Scan for the cell matching the given text and deliver its (x, y) coordinate at center. 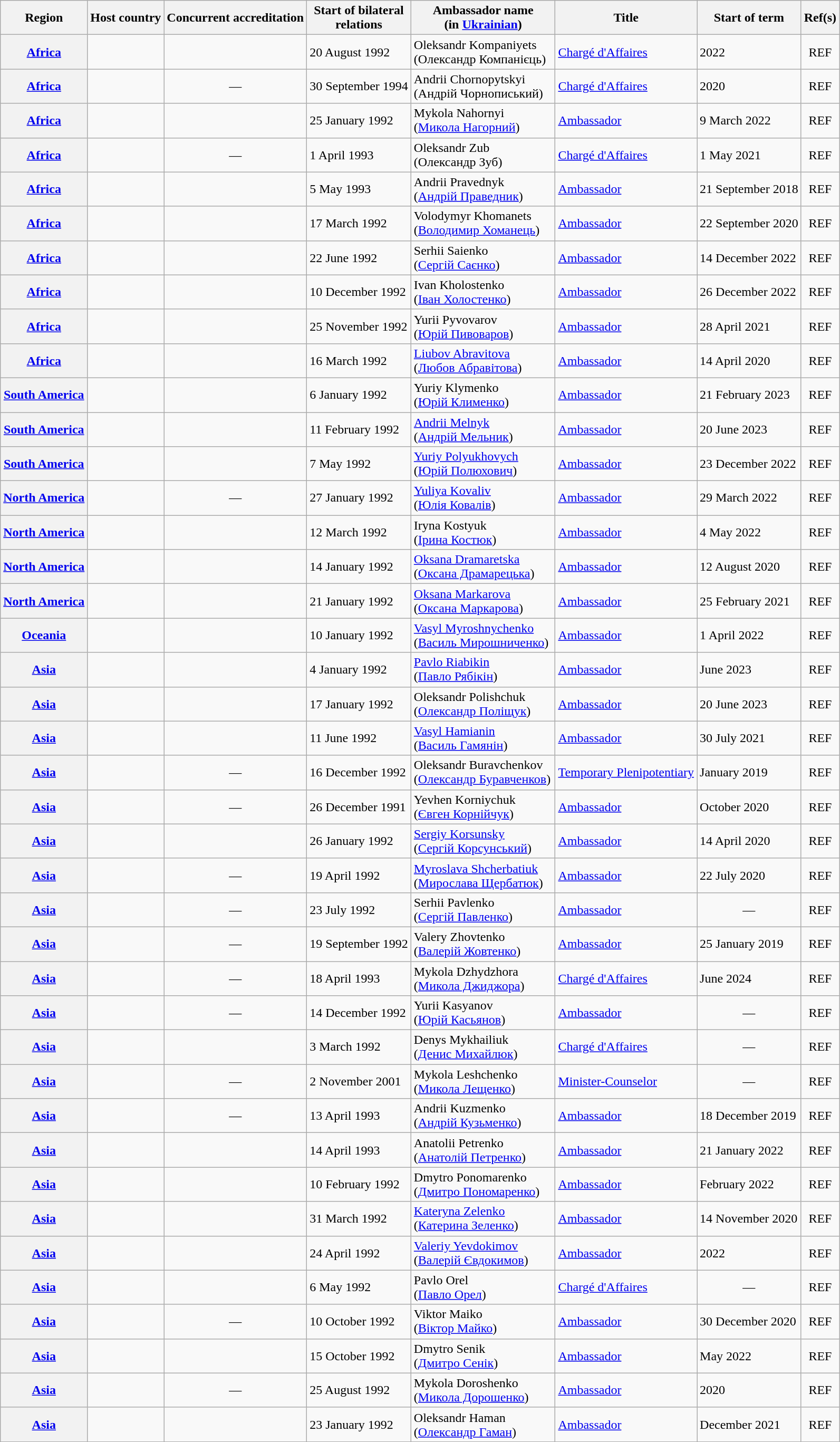
12 March 1992 (359, 533)
1 May 2021 (749, 155)
10 December 1992 (359, 292)
25 February 2021 (749, 601)
Vasyl Hamianin(Василь Гамянін) (483, 738)
13 April 1993 (359, 1116)
24 April 1992 (359, 1253)
Anatolii Petrenko(Анатолій Петренко) (483, 1150)
18 April 1993 (359, 978)
Yurii Kasyanov(Юрій Касьянов) (483, 1013)
Liubov Abravitova(Любов Абравітова) (483, 361)
23 January 1992 (359, 1424)
4 January 1992 (359, 670)
1 April 2022 (749, 635)
Host country (125, 18)
Minister-Counselor (626, 1081)
21 February 2023 (749, 395)
Viktor Maiko(Віктор Майко) (483, 1322)
Oksana Markarova(Оксана Маркарова) (483, 601)
20 August 1992 (359, 52)
Oleksandr Kompaniyets(Олександр Компанієць) (483, 52)
15 October 1992 (359, 1356)
Serhii Saienko(Сергій Саєнко) (483, 257)
Andrii Melnyk(Андрій Мельник) (483, 429)
17 January 1992 (359, 704)
Yuliya Kovaliv(Юлія Ковалів) (483, 498)
January 2019 (749, 772)
10 January 1992 (359, 635)
Ivan Kholostenko(Іван Холостенко) (483, 292)
Mykola Nahornyi(Микола Нагорний) (483, 120)
23 July 1992 (359, 909)
19 April 1992 (359, 876)
Concurrent accreditation (235, 18)
1 April 1993 (359, 155)
Ref(s) (820, 18)
26 January 1992 (359, 841)
31 March 1992 (359, 1218)
4 May 2022 (749, 533)
14 December 1992 (359, 1013)
25 January 2019 (749, 944)
Yurii Pyvovarov(Юрій Пивоваров) (483, 326)
Start of bilateralrelations (359, 18)
Pavlo Riabikin(Павло Рябікін) (483, 670)
Yuriy Polyukhovych(Юрій Полюхович) (483, 464)
21 January 1992 (359, 601)
Oleksandr Haman(Олександр Гаман) (483, 1424)
Iryna Kostyuk(Ірина Костюк) (483, 533)
17 March 1992 (359, 224)
6 May 1992 (359, 1287)
7 May 1992 (359, 464)
February 2022 (749, 1185)
Andrii Chornopytskyi(Андрій Чорнописький) (483, 86)
Mykola Leshchenko(Микола Лещенко) (483, 1081)
9 March 2022 (749, 120)
11 June 1992 (359, 738)
Dmytro Senik(Дмитро Сенік) (483, 1356)
Temporary Plenipotentiary (626, 772)
Andrii Kuzmenko(Андрій Кузьменко) (483, 1116)
22 July 2020 (749, 876)
Myroslava Shcherbatiuk(Мирослава Щербатюк) (483, 876)
June 2024 (749, 978)
3 March 1992 (359, 1047)
25 January 1992 (359, 120)
14 November 2020 (749, 1218)
Oleksandr Zub(Олександр Зуб) (483, 155)
21 September 2018 (749, 189)
25 November 1992 (359, 326)
May 2022 (749, 1356)
October 2020 (749, 807)
Serhii Pavlenko(Сергій Павленко) (483, 909)
14 January 1992 (359, 566)
25 August 1992 (359, 1390)
28 April 2021 (749, 326)
Andrii Pravednyk(Андрій Праведник) (483, 189)
6 January 1992 (359, 395)
18 December 2019 (749, 1116)
19 September 1992 (359, 944)
26 December 2022 (749, 292)
12 August 2020 (749, 566)
Pavlo Orel(Павло Орел) (483, 1287)
Kateryna Zelenko(Катерина Зеленко) (483, 1218)
10 February 1992 (359, 1185)
23 December 2022 (749, 464)
Yevhen Korniychuk(Євген Корнійчук) (483, 807)
22 September 2020 (749, 224)
Mykola Doroshenko(Микола Дорошенко) (483, 1390)
10 October 1992 (359, 1322)
Vasyl Myroshnychenko(Василь Мирошниченко) (483, 635)
Volodymyr Khomanets(Володимир Хоманець) (483, 224)
27 January 1992 (359, 498)
16 December 1992 (359, 772)
Oceania (44, 635)
11 February 1992 (359, 429)
Mykola Dzhydzhora(Микола Джиджора) (483, 978)
30 July 2021 (749, 738)
Start of term (749, 18)
5 May 1993 (359, 189)
29 March 2022 (749, 498)
Oksana Dramaretska(Оксана Драмарецька) (483, 566)
14 December 2022 (749, 257)
June 2023 (749, 670)
30 December 2020 (749, 1322)
Valery Zhovtenko(Валерій Жовтенко) (483, 944)
22 June 1992 (359, 257)
Sergiy Korsunsky(Сергій Корсунський) (483, 841)
30 September 1994 (359, 86)
Yuriy Klymenko(Юрій Клименко) (483, 395)
Denys Mykhailiuk(Денис Михайлюк) (483, 1047)
2 November 2001 (359, 1081)
Title (626, 18)
December 2021 (749, 1424)
26 December 1991 (359, 807)
Valeriy Yevdokimov(Валерій Євдокимов) (483, 1253)
14 April 1993 (359, 1150)
Dmytro Ponomarenko(Дмитро Пономаренко) (483, 1185)
Region (44, 18)
Oleksandr Buravchenkov(Олександр Буравченков) (483, 772)
21 January 2022 (749, 1150)
16 March 1992 (359, 361)
Oleksandr Polishchuk(Олександр Поліщук) (483, 704)
Ambassador name(in Ukrainian) (483, 18)
